Determine the (X, Y) coordinate at the center of the cell enclosing the given text.  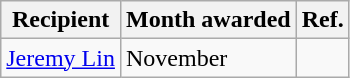
Ref. (322, 20)
November (208, 58)
Jeremy Lin (61, 58)
Month awarded (208, 20)
Recipient (61, 20)
